Provide the [x, y] coordinate of the cell's center where the given text is located.  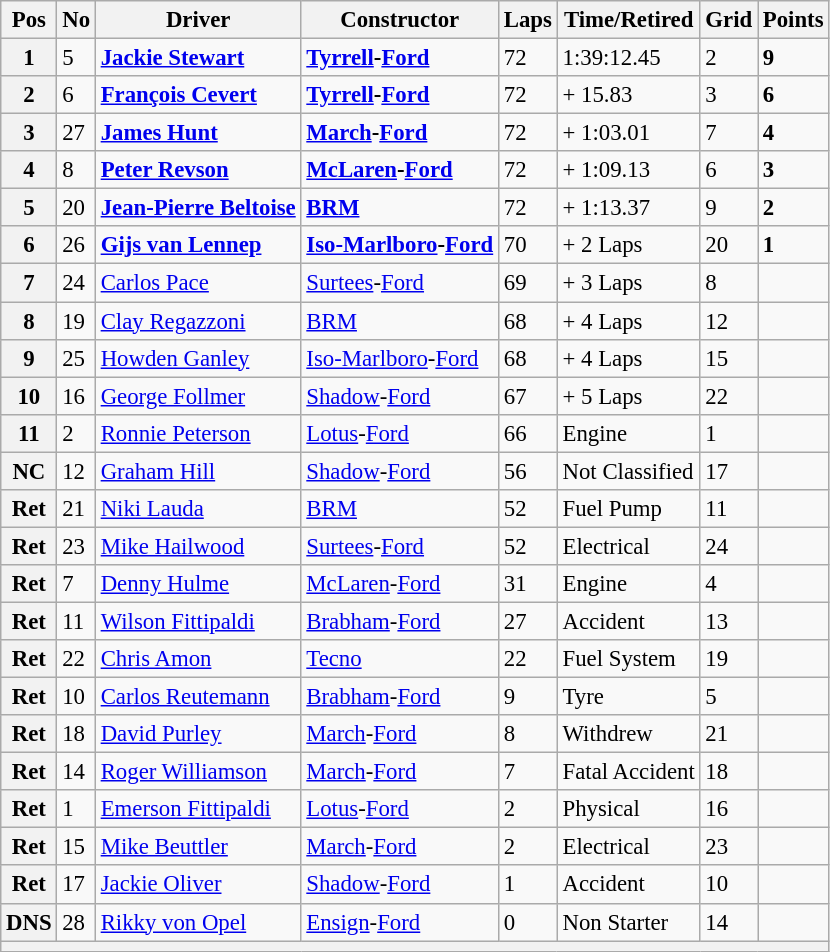
Jackie Oliver [198, 885]
Graham Hill [198, 471]
Withdrew [628, 734]
Mike Beuttler [198, 847]
Denny Hulme [198, 584]
Clay Regazzoni [198, 321]
Niki Lauda [198, 509]
70 [528, 245]
Rikky von Opel [198, 922]
+ 5 Laps [628, 396]
0 [528, 922]
No [76, 20]
Wilson Fittipaldi [198, 621]
Laps [528, 20]
+ 1:09.13 [628, 170]
Pos [29, 20]
Howden Ganley [198, 358]
George Follmer [198, 396]
Carlos Reutemann [198, 697]
66 [528, 433]
Tyre [628, 697]
25 [76, 358]
Jackie Stewart [198, 58]
Ronnie Peterson [198, 433]
Carlos Pace [198, 283]
Not Classified [628, 471]
Tecno [400, 659]
+ 1:13.37 [628, 208]
Jean-Pierre Beltoise [198, 208]
+ 15.83 [628, 95]
NC [29, 471]
Points [794, 20]
Time/Retired [628, 20]
26 [76, 245]
31 [528, 584]
Physical [628, 809]
Fatal Accident [628, 772]
Ensign-Ford [400, 922]
Peter Revson [198, 170]
+ 1:03.01 [628, 133]
69 [528, 283]
Non Starter [628, 922]
+ 2 Laps [628, 245]
28 [76, 922]
Fuel System [628, 659]
Mike Hailwood [198, 546]
56 [528, 471]
+ 3 Laps [628, 283]
67 [528, 396]
Driver [198, 20]
Chris Amon [198, 659]
James Hunt [198, 133]
Constructor [400, 20]
DNS [29, 922]
Gijs van Lennep [198, 245]
François Cevert [198, 95]
1:39:12.45 [628, 58]
Roger Williamson [198, 772]
Grid [728, 20]
Emerson Fittipaldi [198, 809]
13 [728, 621]
Fuel Pump [628, 509]
David Purley [198, 734]
